From the cell containing the given text, extract its center point as (X, Y) coordinate. 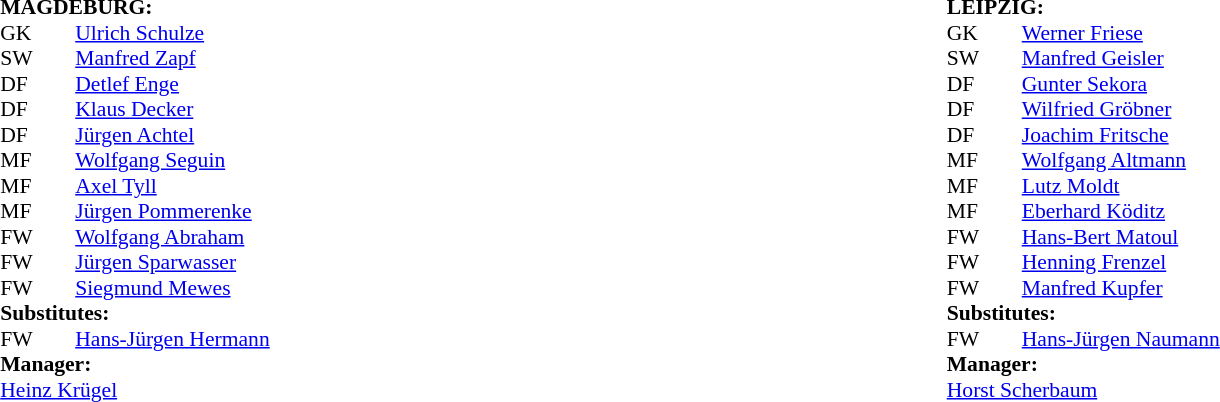
Jürgen Pommerenke (225, 211)
Jürgen Sparwasser (225, 263)
Ulrich Schulze (225, 33)
Siegmund Mewes (225, 288)
Manager: (188, 365)
Manfred Zapf (225, 59)
Klaus Decker (225, 109)
Wolfgang Seguin (225, 161)
Substitutes: (188, 313)
Wolfgang Abraham (225, 237)
Axel Tyll (225, 186)
Detlef Enge (225, 84)
Hans-Jürgen Hermann (225, 339)
Jürgen Achtel (225, 135)
